From the cell containing the given text, extract its center point as [X, Y] coordinate. 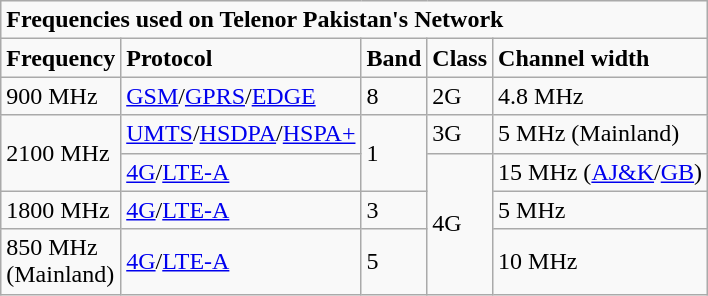
4G [460, 224]
UMTS/HSDPA/HSPA+ [241, 134]
Channel width [600, 58]
3 [394, 210]
Protocol [241, 58]
Frequency [61, 58]
5 MHz (Mainland) [600, 134]
3G [460, 134]
2100 MHz [61, 153]
900 MHz [61, 96]
Band [394, 58]
1 [394, 153]
15 MHz (AJ&K/GB) [600, 172]
850 MHz(Mainland) [61, 262]
Class [460, 58]
Frequencies used on Telenor Pakistan's Network [354, 20]
4.8 MHz [600, 96]
GSM/GPRS/EDGE [241, 96]
10 MHz [600, 262]
5 MHz [600, 210]
8 [394, 96]
2G [460, 96]
1800 MHz [61, 210]
5 [394, 262]
